For the text-containing cell, return its midpoint in [X, Y] coordinate format. 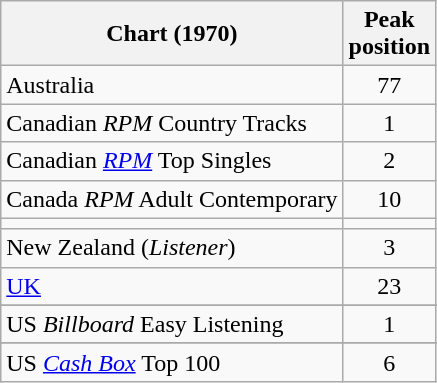
Canada RPM Adult Contemporary [172, 199]
Peakposition [389, 34]
6 [389, 362]
US Billboard Easy Listening [172, 324]
US Cash Box Top 100 [172, 362]
2 [389, 161]
New Zealand (Listener) [172, 248]
Chart (1970) [172, 34]
Australia [172, 85]
23 [389, 286]
UK [172, 286]
3 [389, 248]
77 [389, 85]
Canadian RPM Top Singles [172, 161]
Canadian RPM Country Tracks [172, 123]
10 [389, 199]
